Capture the cell that displays the provided text and extract its [X, Y] central coordinate. 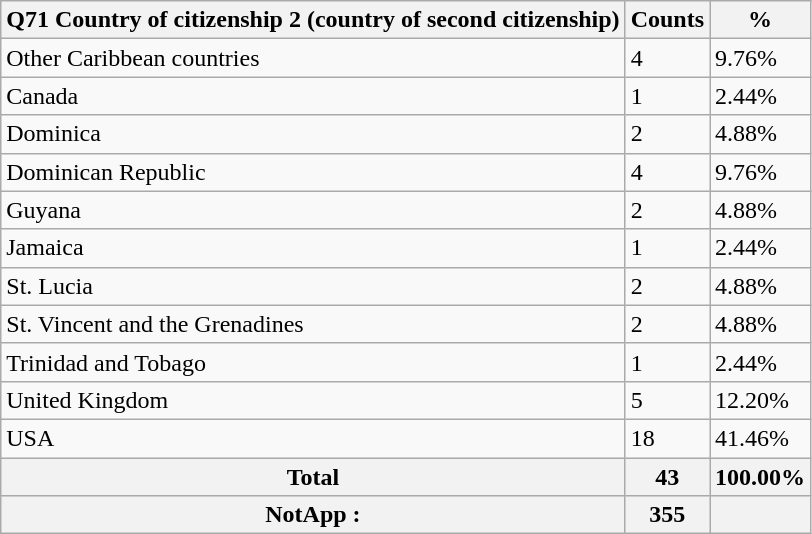
St. Lucia [313, 286]
355 [667, 515]
Canada [313, 96]
Dominica [313, 134]
Other Caribbean countries [313, 58]
% [760, 20]
41.46% [760, 438]
Q71 Country of citizenship 2 (country of second citizenship) [313, 20]
United Kingdom [313, 400]
12.20% [760, 400]
Total [313, 477]
Trinidad and Tobago [313, 362]
USA [313, 438]
5 [667, 400]
Dominican Republic [313, 172]
Guyana [313, 210]
NotApp : [313, 515]
Jamaica [313, 248]
43 [667, 477]
18 [667, 438]
100.00% [760, 477]
St. Vincent and the Grenadines [313, 324]
Counts [667, 20]
